Find where the given text appears and provide that cell's center as [x, y] coordinate. 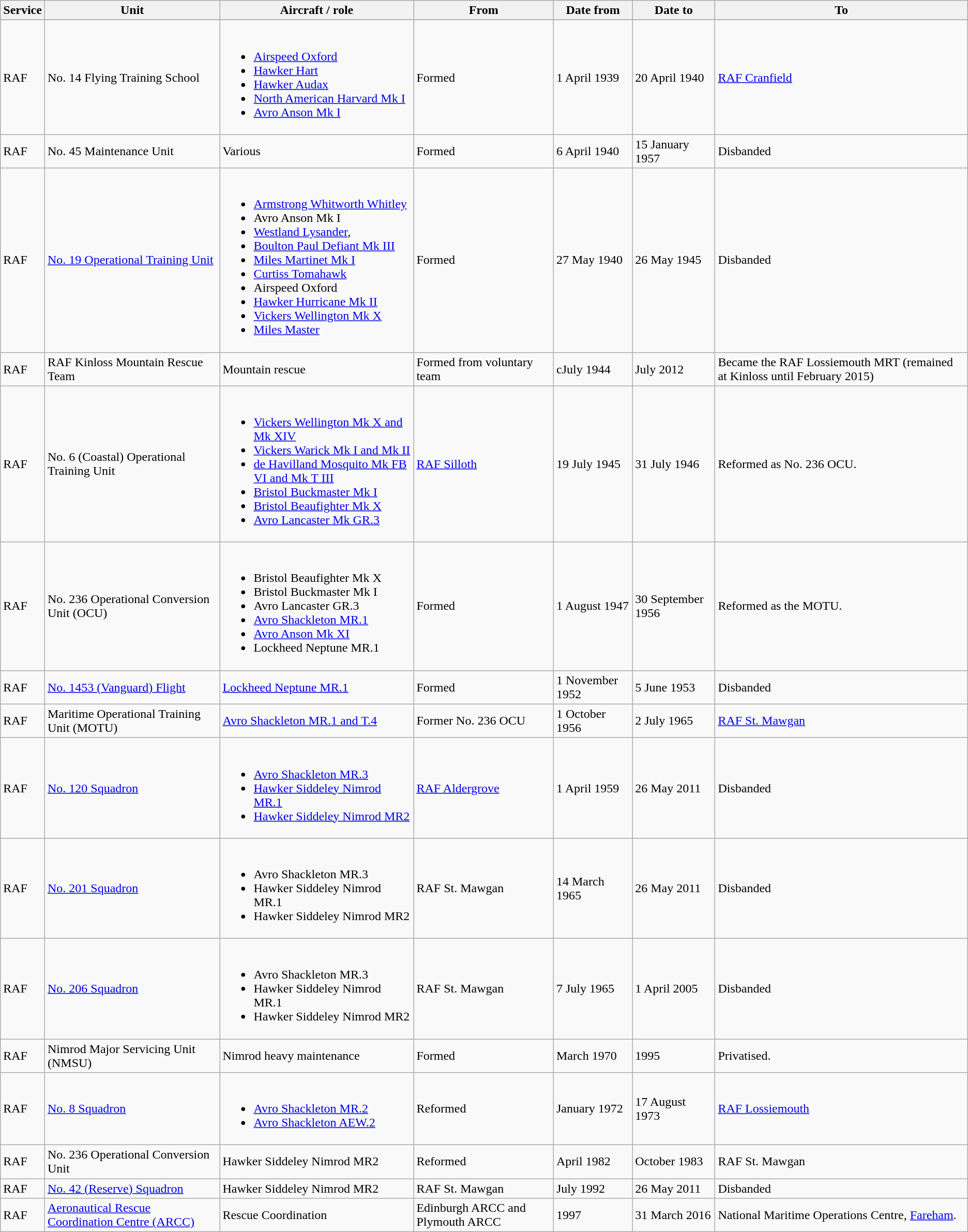
July 2012 [674, 369]
From [484, 10]
6 April 1940 [593, 151]
20 April 1940 [674, 78]
No. 14 Flying Training School [132, 78]
No. 120 Squadron [132, 788]
2 July 1965 [674, 721]
Nimrod heavy maintenance [316, 1055]
1997 [593, 1215]
January 1972 [593, 1109]
Unit [132, 10]
Service [23, 10]
31 July 1946 [674, 464]
1 August 1947 [593, 606]
Maritime Operational Training Unit (MOTU) [132, 721]
To [841, 10]
No. 1453 (Vanguard) Flight [132, 687]
Formed from voluntary team [484, 369]
1 October 1956 [593, 721]
1 April 1959 [593, 788]
1995 [674, 1055]
1 November 1952 [593, 687]
RAF Lossiemouth [841, 1109]
RAF Kinloss Mountain Rescue Team [132, 369]
National Maritime Operations Centre, Fareham. [841, 1215]
Mountain rescue [316, 369]
Edinburgh ARCC and Plymouth ARCC [484, 1215]
No. 8 Squadron [132, 1109]
No. 45 Maintenance Unit [132, 151]
Avro Shackleton MR.1 and T.4 [316, 721]
Became the RAF Lossiemouth MRT (remained at Kinloss until February 2015) [841, 369]
26 May 1945 [674, 260]
Date from [593, 10]
Lockheed Neptune MR.1 [316, 687]
5 June 1953 [674, 687]
1 April 1939 [593, 78]
Nimrod Major Servicing Unit (NMSU) [132, 1055]
April 1982 [593, 1162]
No. 6 (Coastal) Operational Training Unit [132, 464]
27 May 1940 [593, 260]
Date to [674, 10]
Privatised. [841, 1055]
14 March 1965 [593, 888]
Reformed as the MOTU. [841, 606]
No. 236 Operational Conversion Unit [132, 1162]
RAF Aldergrove [484, 788]
1 April 2005 [674, 988]
No. 19 Operational Training Unit [132, 260]
Reformed as No. 236 OCU. [841, 464]
17 August 1973 [674, 1109]
Bristol Beaufighter Mk XBristol Buckmaster Mk IAvro Lancaster GR.3Avro Shackleton MR.1Avro Anson Mk XILockheed Neptune MR.1 [316, 606]
No. 236 Operational Conversion Unit (OCU) [132, 606]
19 July 1945 [593, 464]
31 March 2016 [674, 1215]
July 1992 [593, 1189]
March 1970 [593, 1055]
Various [316, 151]
No. 206 Squadron [132, 988]
Aircraft / role [316, 10]
30 September 1956 [674, 606]
RAF Cranfield [841, 78]
October 1983 [674, 1162]
Former No. 236 OCU [484, 721]
Aeronautical Rescue Coordination Centre (ARCC) [132, 1215]
7 July 1965 [593, 988]
Avro Shackleton MR.2Avro Shackleton AEW.2 [316, 1109]
RAF Silloth [484, 464]
cJuly 1944 [593, 369]
No. 42 (Reserve) Squadron [132, 1189]
15 January 1957 [674, 151]
Rescue Coordination [316, 1215]
Airspeed OxfordHawker HartHawker AudaxNorth American Harvard Mk IAvro Anson Mk I [316, 78]
No. 201 Squadron [132, 888]
